Capture the cell that displays the provided text and extract its (x, y) central coordinate. 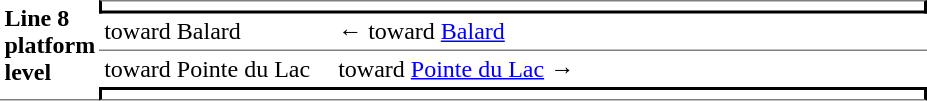
toward Balard (217, 33)
Line 8 platform level (50, 50)
toward Pointe du Lac (217, 69)
